Locate the cell with the specified text and output its (x, y) center coordinate. 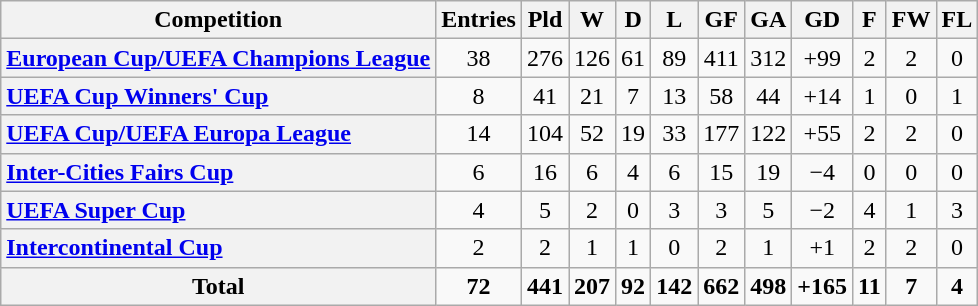
13 (674, 96)
14 (479, 134)
−4 (822, 172)
UEFA Cup Winners' Cup (218, 96)
41 (544, 96)
662 (722, 286)
W (592, 20)
441 (544, 286)
European Cup/UEFA Champions League (218, 58)
33 (674, 134)
8 (479, 96)
L (674, 20)
177 (722, 134)
GD (822, 20)
72 (479, 286)
92 (634, 286)
89 (674, 58)
104 (544, 134)
142 (674, 286)
FW (911, 20)
312 (768, 58)
GA (768, 20)
UEFA Super Cup (218, 210)
GF (722, 20)
Competition (218, 20)
F (870, 20)
122 (768, 134)
−2 (822, 210)
Pld (544, 20)
207 (592, 286)
+1 (822, 248)
276 (544, 58)
Total (218, 286)
61 (634, 58)
+165 (822, 286)
58 (722, 96)
Intercontinental Cup (218, 248)
498 (768, 286)
UEFA Cup/UEFA Europa League (218, 134)
11 (870, 286)
Entries (479, 20)
38 (479, 58)
D (634, 20)
+55 (822, 134)
44 (768, 96)
52 (592, 134)
126 (592, 58)
Inter-Cities Fairs Cup (218, 172)
+14 (822, 96)
15 (722, 172)
+99 (822, 58)
411 (722, 58)
21 (592, 96)
16 (544, 172)
FL (957, 20)
